Find where the given text appears and provide that cell's center as [X, Y] coordinate. 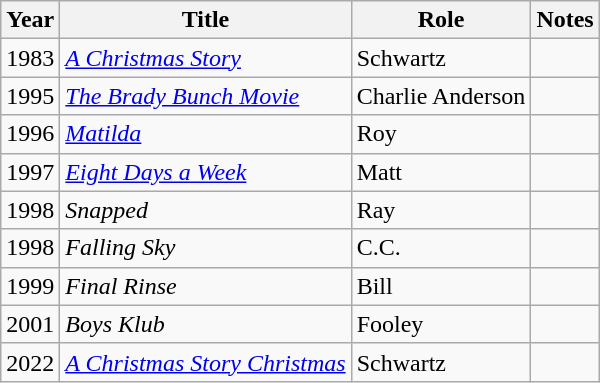
C.C. [441, 248]
1999 [30, 286]
1996 [30, 134]
1995 [30, 96]
2001 [30, 324]
Matt [441, 172]
Final Rinse [206, 286]
Roy [441, 134]
2022 [30, 362]
Year [30, 20]
Fooley [441, 324]
Falling Sky [206, 248]
The Brady Bunch Movie [206, 96]
Role [441, 20]
Ray [441, 210]
Boys Klub [206, 324]
Title [206, 20]
Notes [565, 20]
Snapped [206, 210]
1983 [30, 58]
1997 [30, 172]
Matilda [206, 134]
Bill [441, 286]
Eight Days a Week [206, 172]
A Christmas Story Christmas [206, 362]
Charlie Anderson [441, 96]
A Christmas Story [206, 58]
